Detect which cell encompasses the target text, then output its (x, y) center coordinate. 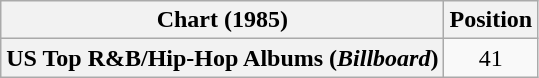
41 (491, 58)
Chart (1985) (222, 20)
Position (491, 20)
US Top R&B/Hip-Hop Albums (Billboard) (222, 58)
